Output the (X, Y) coordinate of the center of the cell containing the given text.  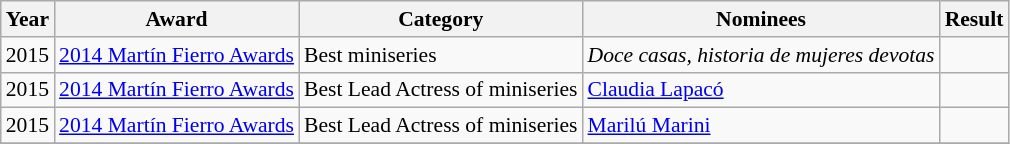
Claudia Lapacó (762, 90)
Year (28, 19)
Marilú Marini (762, 126)
Result (974, 19)
Doce casas, historia de mujeres devotas (762, 55)
Category (441, 19)
Nominees (762, 19)
Best miniseries (441, 55)
Award (176, 19)
